For the text-containing cell, return its midpoint in [X, Y] coordinate format. 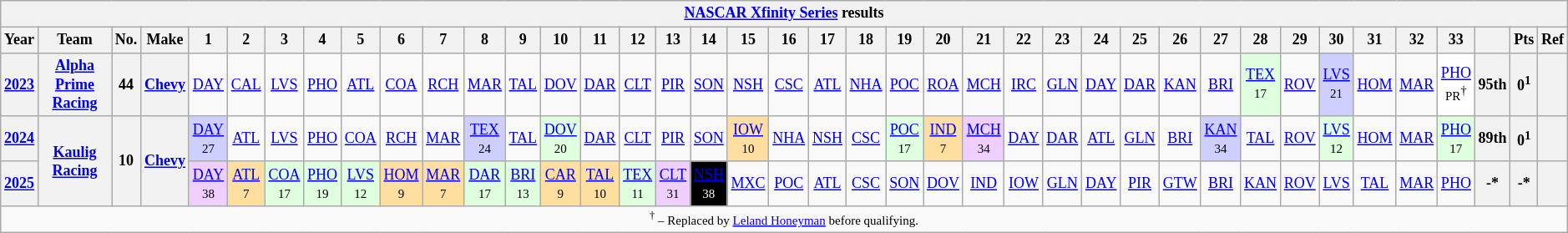
DOV20 [560, 139]
CAR9 [560, 184]
IRC [1024, 84]
PHO17 [1456, 139]
17 [828, 40]
12 [638, 40]
11 [599, 40]
2 [245, 40]
Team [74, 40]
† – Replaced by Leland Honeyman before qualifying. [784, 220]
Pts [1525, 40]
22 [1024, 40]
MCH [984, 84]
CLT31 [673, 184]
30 [1336, 40]
KAN34 [1221, 139]
89th [1493, 139]
TEX24 [485, 139]
3 [284, 40]
1 [208, 40]
13 [673, 40]
DAY38 [208, 184]
NASCAR Xfinity Series results [784, 13]
15 [748, 40]
2023 [20, 84]
GTW [1180, 184]
IND [984, 184]
8 [485, 40]
POC17 [905, 139]
18 [866, 40]
PHO19 [322, 184]
29 [1299, 40]
LVS21 [1336, 84]
31 [1374, 40]
HOM9 [401, 184]
9 [523, 40]
44 [127, 84]
PHOPR† [1456, 84]
5 [361, 40]
CAL [245, 84]
19 [905, 40]
14 [708, 40]
MAR7 [443, 184]
24 [1101, 40]
DAR17 [485, 184]
Year [20, 40]
No. [127, 40]
IOW10 [748, 139]
Ref [1553, 40]
21 [984, 40]
BRI13 [523, 184]
33 [1456, 40]
DAY27 [208, 139]
TAL10 [599, 184]
27 [1221, 40]
ATL7 [245, 184]
IND7 [943, 139]
4 [322, 40]
TEX17 [1261, 84]
IOW [1024, 184]
COA17 [284, 184]
20 [943, 40]
Make [165, 40]
23 [1062, 40]
Kaulig Racing [74, 160]
95th [1493, 84]
MXC [748, 184]
32 [1417, 40]
ROA [943, 84]
25 [1141, 40]
26 [1180, 40]
28 [1261, 40]
6 [401, 40]
2025 [20, 184]
7 [443, 40]
TEX11 [638, 184]
16 [789, 40]
NSH38 [708, 184]
2024 [20, 139]
MCH34 [984, 139]
Alpha Prime Racing [74, 84]
